Determine the (X, Y) coordinate at the center of the cell enclosing the given text.  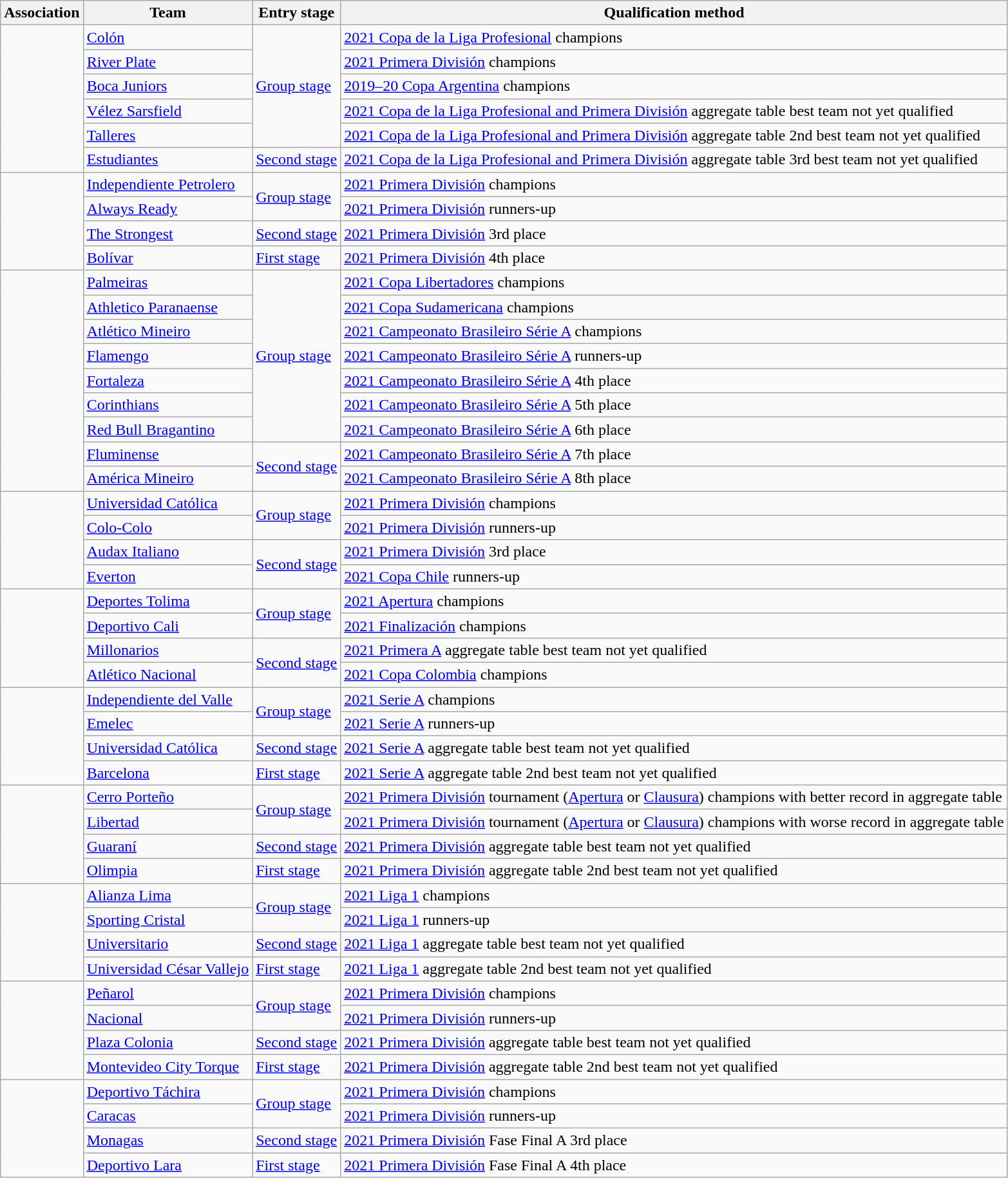
Independiente Petrolero (167, 184)
2021 Copa de la Liga Profesional champions (674, 37)
Peñarol (167, 993)
Colón (167, 37)
2021 Finalización champions (674, 625)
2021 Copa de la Liga Profesional and Primera División aggregate table 3rd best team not yet qualified (674, 160)
2021 Liga 1 aggregate table 2nd best team not yet qualified (674, 969)
Vélez Sarsfield (167, 111)
2021 Campeonato Brasileiro Série A 8th place (674, 479)
Sporting Cristal (167, 920)
Bolívar (167, 258)
Montevideo City Torque (167, 1067)
Red Bull Bragantino (167, 430)
2021 Copa de la Liga Profesional and Primera División aggregate table 2nd best team not yet qualified (674, 135)
Talleres (167, 135)
2021 Serie A champions (674, 699)
2021 Serie A runners-up (674, 724)
Flamengo (167, 356)
Everton (167, 576)
Deportes Tolima (167, 601)
Caracas (167, 1116)
Atlético Mineiro (167, 332)
2021 Apertura champions (674, 601)
Barcelona (167, 773)
Palmeiras (167, 282)
2021 Primera A aggregate table best team not yet qualified (674, 650)
Olimpia (167, 871)
Colo-Colo (167, 527)
The Strongest (167, 233)
Guaraní (167, 846)
2021 Serie A aggregate table 2nd best team not yet qualified (674, 773)
Libertad (167, 822)
2021 Copa Libertadores champions (674, 282)
2019–20 Copa Argentina champions (674, 86)
Qualification method (674, 13)
Fluminense (167, 454)
2021 Copa Sudamericana champions (674, 307)
Nacional (167, 1018)
Association (42, 13)
2021 Copa Colombia champions (674, 674)
2021 Copa de la Liga Profesional and Primera División aggregate table best team not yet qualified (674, 111)
Millonarios (167, 650)
Athletico Paranaense (167, 307)
América Mineiro (167, 479)
2021 Primera División Fase Final A 4th place (674, 1165)
2021 Campeonato Brasileiro Série A 5th place (674, 405)
Entry stage (296, 13)
Corinthians (167, 405)
2021 Campeonato Brasileiro Série A 7th place (674, 454)
Deportivo Táchira (167, 1092)
2021 Liga 1 aggregate table best team not yet qualified (674, 944)
River Plate (167, 62)
Atlético Nacional (167, 674)
Deportivo Cali (167, 625)
Emelec (167, 724)
Universitario (167, 944)
Cerro Porteño (167, 797)
2021 Campeonato Brasileiro Série A 4th place (674, 381)
Universidad César Vallejo (167, 969)
2021 Serie A aggregate table best team not yet qualified (674, 748)
Independiente del Valle (167, 699)
Boca Juniors (167, 86)
Alianza Lima (167, 895)
Monagas (167, 1141)
2021 Liga 1 runners-up (674, 920)
2021 Campeonato Brasileiro Série A runners-up (674, 356)
Team (167, 13)
Plaza Colonia (167, 1042)
2021 Liga 1 champions (674, 895)
Deportivo Lara (167, 1165)
Always Ready (167, 209)
Estudiantes (167, 160)
2021 Campeonato Brasileiro Série A 6th place (674, 430)
2021 Primera División 4th place (674, 258)
2021 Primera División tournament (Apertura or Clausura) champions with worse record in aggregate table (674, 822)
2021 Primera División tournament (Apertura or Clausura) champions with better record in aggregate table (674, 797)
2021 Campeonato Brasileiro Série A champions (674, 332)
Audax Italiano (167, 552)
2021 Primera División Fase Final A 3rd place (674, 1141)
Fortaleza (167, 381)
2021 Copa Chile runners-up (674, 576)
